Capture the cell that displays the provided text and extract its [X, Y] central coordinate. 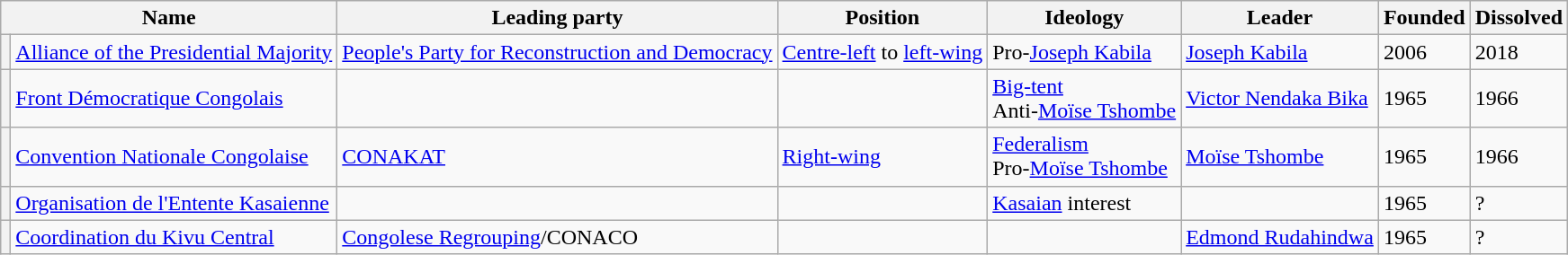
2006 [1424, 52]
Leader [1280, 18]
Congolese Regrouping/CONACO [558, 237]
Position [883, 18]
Kasaian interest [1085, 203]
Right-wing [883, 156]
People's Party for Reconstruction and Democracy [558, 52]
FederalismPro-Moïse Tshombe [1085, 156]
Edmond Rudahindwa [1280, 237]
Victor Nendaka Bika [1280, 99]
Founded [1424, 18]
Name [169, 18]
2018 [1519, 52]
Coordination du Kivu Central [175, 237]
Alliance of the Presidential Majority [175, 52]
Pro-Joseph Kabila [1085, 52]
Organisation de l'Entente Kasaienne [175, 203]
Ideology [1085, 18]
Front Démocratique Congolais [175, 99]
CONAKAT [558, 156]
Big-tentAnti-Moïse Tshombe [1085, 99]
Dissolved [1519, 18]
Centre-left to left-wing [883, 52]
Joseph Kabila [1280, 52]
Convention Nationale Congolaise [175, 156]
Moïse Tshombe [1280, 156]
Leading party [558, 18]
